Return (X, Y) of the center of cell containing provided text 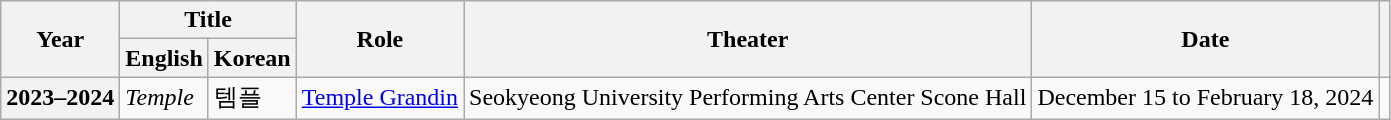
템플 (252, 98)
Temple (164, 98)
Seokyeong University Performing Arts Center Scone Hall (748, 98)
2023–2024 (60, 98)
Korean (252, 58)
English (164, 58)
Role (380, 39)
December 15 to February 18, 2024 (1206, 98)
Year (60, 39)
Temple Grandin (380, 98)
Title (208, 20)
Theater (748, 39)
Date (1206, 39)
